Find where the given text appears and provide that cell's center as [x, y] coordinate. 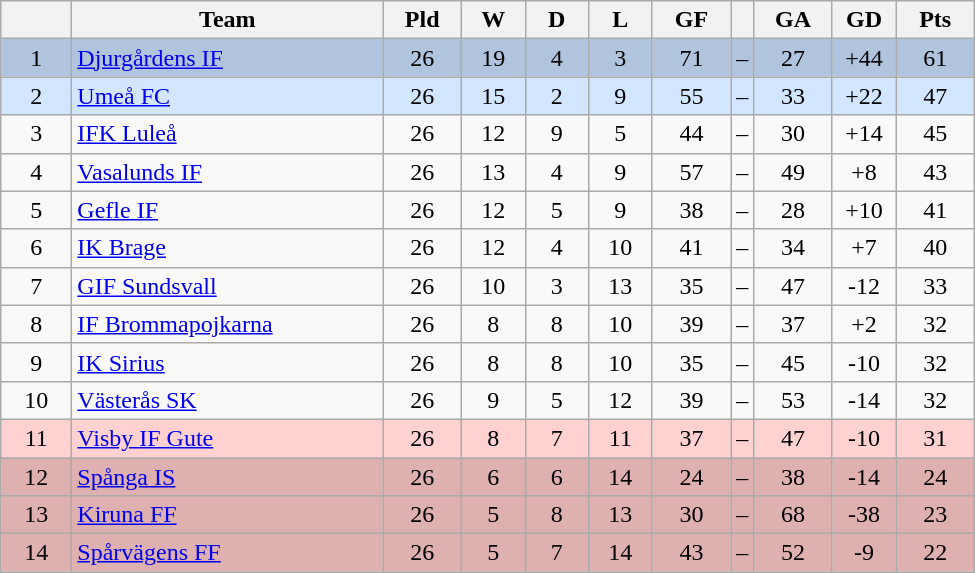
15 [493, 96]
D [557, 20]
1 [36, 58]
23 [936, 515]
+22 [864, 96]
Kiruna FF [228, 515]
Djurgårdens IF [228, 58]
28 [794, 210]
W [493, 20]
Pts [936, 20]
Spårvägens FF [228, 553]
31 [936, 438]
+10 [864, 210]
+8 [864, 172]
+2 [864, 324]
IF Brommapojkarna [228, 324]
+14 [864, 134]
Team [228, 20]
GD [864, 20]
GIF Sundsvall [228, 286]
GF [692, 20]
Visby IF Gute [228, 438]
Spånga IS [228, 477]
57 [692, 172]
Pld [422, 20]
68 [794, 515]
Västerås SK [228, 400]
49 [794, 172]
22 [936, 553]
+44 [864, 58]
71 [692, 58]
27 [794, 58]
L [621, 20]
GA [794, 20]
55 [692, 96]
Gefle IF [228, 210]
+7 [864, 248]
44 [692, 134]
19 [493, 58]
IFK Luleå [228, 134]
-12 [864, 286]
Umeå FC [228, 96]
61 [936, 58]
IK Sirius [228, 362]
40 [936, 248]
53 [794, 400]
52 [794, 553]
IK Brage [228, 248]
Vasalunds IF [228, 172]
-9 [864, 553]
-38 [864, 515]
34 [794, 248]
